Capture the cell that displays the provided text and extract its [X, Y] central coordinate. 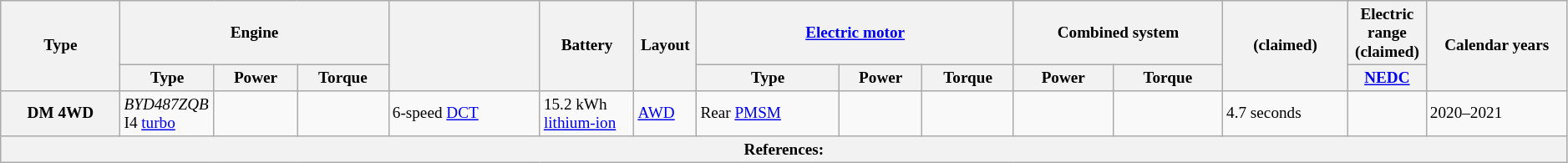
Layout [665, 46]
BYD487ZQB I4 turbo [167, 114]
Calendar years [1497, 46]
Electric range (claimed) [1388, 33]
Electric motor [855, 33]
6-speed DCT [464, 114]
15.2 kWh lithium-ion [586, 114]
4.7 seconds [1286, 114]
2020–2021 [1497, 114]
DM 4WD [60, 114]
Battery [586, 46]
NEDC [1388, 78]
Combined system [1118, 33]
AWD [665, 114]
Rear PMSM [769, 114]
References: [784, 150]
(claimed) [1286, 46]
Engine [254, 33]
